Find where the given text appears and provide that cell's center as (X, Y) coordinate. 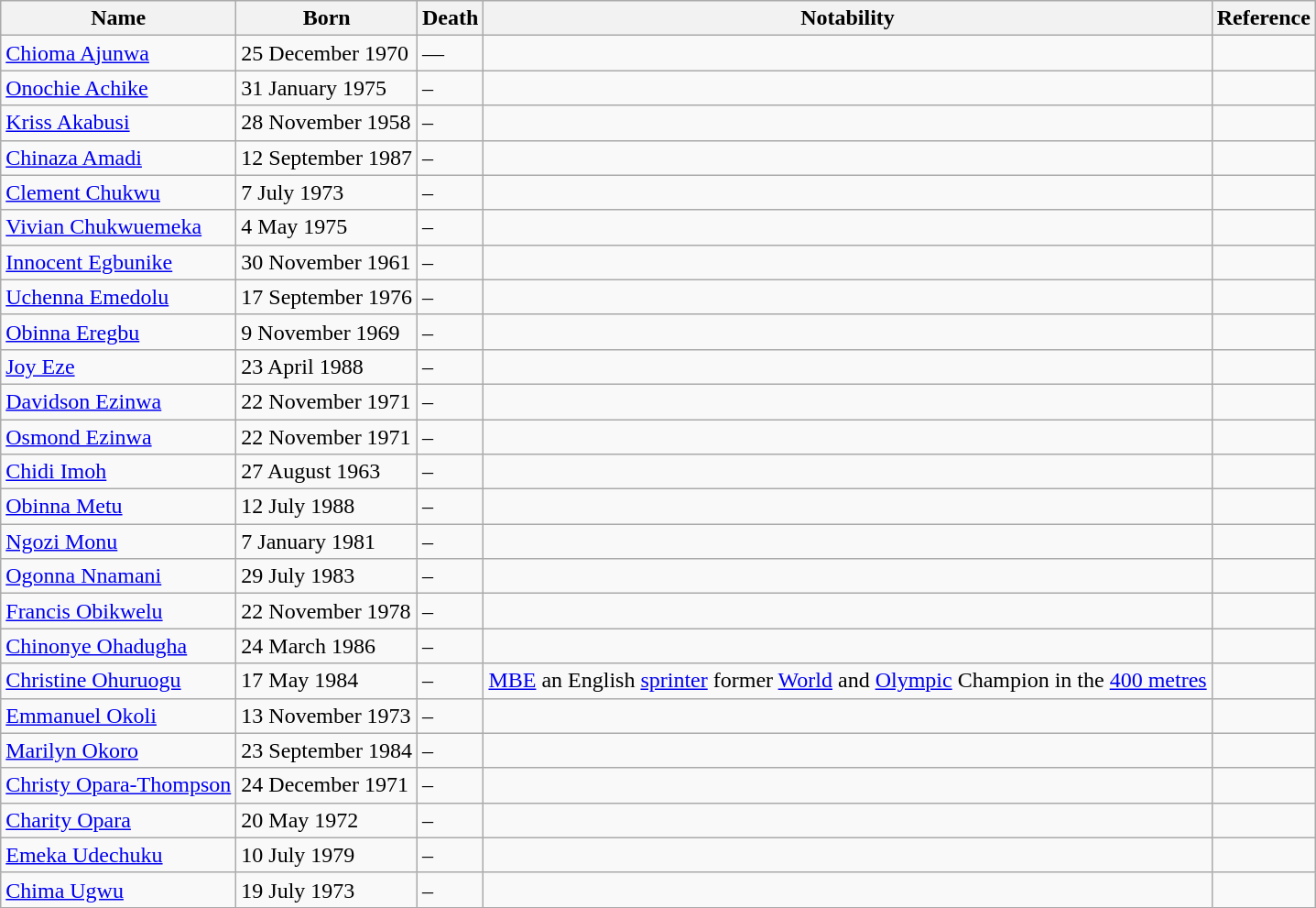
28 November 1958 (327, 123)
Death (450, 18)
24 December 1971 (327, 785)
27 August 1963 (327, 472)
Name (119, 18)
Christine Ohuruogu (119, 681)
7 January 1981 (327, 542)
Ngozi Monu (119, 542)
Innocent Egbunike (119, 262)
12 July 1988 (327, 507)
17 May 1984 (327, 681)
Clement Chukwu (119, 192)
Reference (1264, 18)
Kriss Akabusi (119, 123)
Obinna Eregbu (119, 332)
31 January 1975 (327, 88)
Born (327, 18)
22 November 1978 (327, 611)
20 May 1972 (327, 820)
Charity Opara (119, 820)
Chima Ugwu (119, 890)
Vivian Chukwuemeka (119, 227)
29 July 1983 (327, 576)
MBE an English sprinter former World and Olympic Champion in the 400 metres (848, 681)
Chidi Imoh (119, 472)
24 March 1986 (327, 646)
17 September 1976 (327, 297)
Notability (848, 18)
Ogonna Nnamani (119, 576)
Marilyn Okoro (119, 750)
Uchenna Emedolu (119, 297)
Francis Obikwelu (119, 611)
4 May 1975 (327, 227)
23 September 1984 (327, 750)
13 November 1973 (327, 716)
Joy Eze (119, 366)
Onochie Achike (119, 88)
7 July 1973 (327, 192)
25 December 1970 (327, 53)
9 November 1969 (327, 332)
Emmanuel Okoli (119, 716)
19 July 1973 (327, 890)
Chinaza Amadi (119, 158)
23 April 1988 (327, 366)
Osmond Ezinwa (119, 437)
12 September 1987 (327, 158)
Christy Opara-Thompson (119, 785)
30 November 1961 (327, 262)
— (450, 53)
10 July 1979 (327, 855)
Obinna Metu (119, 507)
Chinonye Ohadugha (119, 646)
Chioma Ajunwa (119, 53)
Emeka Udechuku (119, 855)
Davidson Ezinwa (119, 401)
